For the text-containing cell, return its midpoint in (X, Y) coordinate format. 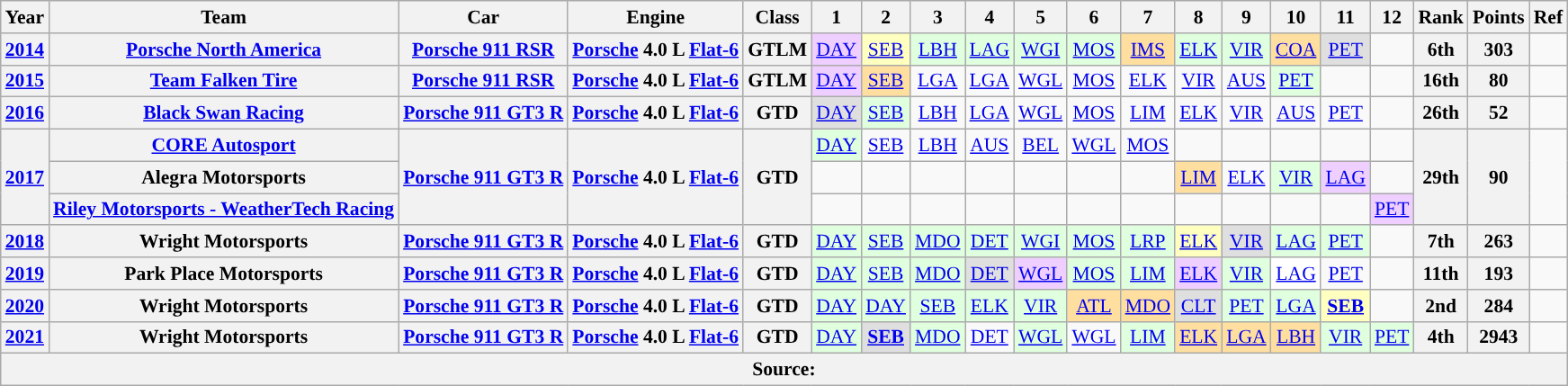
Points (1499, 17)
2017 (25, 178)
284 (1499, 306)
3 (937, 17)
Alegra Motorsports (223, 177)
Black Swan Racing (223, 113)
5 (1040, 17)
Class (777, 17)
7th (1441, 242)
10 (1296, 17)
90 (1499, 178)
16th (1441, 81)
11 (1345, 17)
2943 (1499, 337)
6th (1441, 49)
2020 (25, 306)
1 (837, 17)
2014 (25, 49)
52 (1499, 113)
4 (990, 17)
ATL (1094, 306)
29th (1441, 178)
Engine (655, 17)
2nd (1441, 306)
2021 (25, 337)
263 (1499, 242)
26th (1441, 113)
Porsche North America (223, 49)
80 (1499, 81)
2015 (25, 81)
Team Falken Tire (223, 81)
303 (1499, 49)
2 (885, 17)
Car (483, 17)
Riley Motorsports - WeatherTech Racing (223, 210)
11th (1441, 274)
BEL (1040, 146)
9 (1246, 17)
Team (223, 17)
8 (1198, 17)
CLT (1198, 306)
COA (1296, 49)
2019 (25, 274)
2016 (25, 113)
Year (25, 17)
Source: (784, 370)
2018 (25, 242)
CORE Autosport (223, 146)
4th (1441, 337)
Rank (1441, 17)
IMS (1148, 49)
LRP (1148, 242)
6 (1094, 17)
Ref (1548, 17)
12 (1393, 17)
193 (1499, 274)
7 (1148, 17)
Park Place Motorsports (223, 274)
